Extract the (x, y) coordinate from the center of the cell holding the provided text.  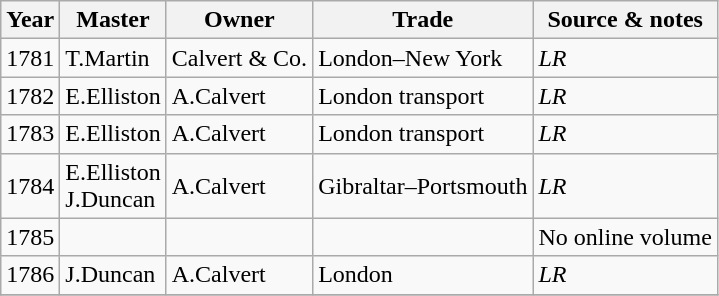
T.Martin (113, 58)
1784 (30, 186)
1783 (30, 134)
Source & notes (625, 20)
Gibraltar–Portsmouth (423, 186)
London–New York (423, 58)
Master (113, 20)
1785 (30, 237)
1782 (30, 96)
Owner (239, 20)
J.Duncan (113, 275)
Year (30, 20)
1786 (30, 275)
1781 (30, 58)
Trade (423, 20)
London (423, 275)
Calvert & Co. (239, 58)
E.EllistonJ.Duncan (113, 186)
No online volume (625, 237)
